From the cell containing the given text, extract its center point as [X, Y] coordinate. 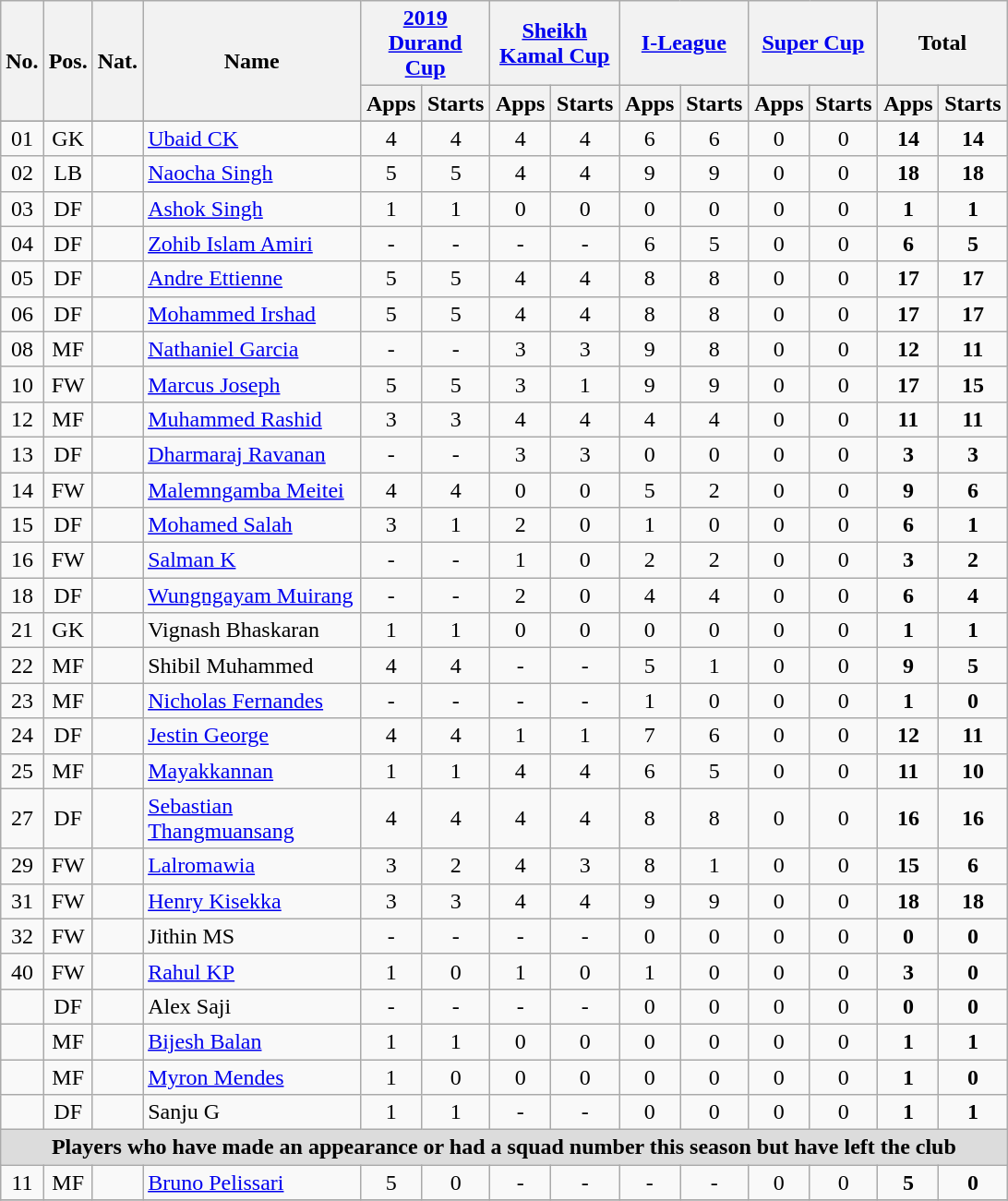
Sanju G [252, 1112]
Super Cup [813, 43]
01 [22, 138]
32 [22, 936]
I-League [684, 43]
21 [22, 631]
Malemngamba Meitei [252, 490]
22 [22, 666]
02 [22, 174]
Ubaid CK [252, 138]
Mohamed Salah [252, 525]
Wungngayam Muirang [252, 595]
31 [22, 901]
Sebastian Thangmuansang [252, 818]
Shibil Muhammed [252, 666]
04 [22, 244]
23 [22, 701]
Vignash Bhaskaran [252, 631]
7 [650, 736]
Naocha Singh [252, 174]
29 [22, 866]
Ashok Singh [252, 209]
25 [22, 771]
Andre Ettienne [252, 279]
Nat. [117, 61]
LB [68, 174]
Nathaniel Garcia [252, 349]
Name [252, 61]
Mayakkannan [252, 771]
Nicholas Fernandes [252, 701]
24 [22, 736]
Bruno Pelissari [252, 1183]
06 [22, 314]
Muhammed Rashid [252, 419]
27 [22, 818]
13 [22, 454]
40 [22, 971]
05 [22, 279]
Myron Mendes [252, 1077]
Lalromawia [252, 866]
Jithin MS [252, 936]
Salman K [252, 560]
Mohammed Irshad [252, 314]
Dharmaraj Ravanan [252, 454]
03 [22, 209]
Sheikh Kamal Cup [555, 43]
Players who have made an appearance or had a squad number this season but have left the club [504, 1147]
Zohib Islam Amiri [252, 244]
08 [22, 349]
Henry Kisekka [252, 901]
Pos. [68, 61]
Bijesh Balan [252, 1041]
Total [942, 43]
2019 Durand Cup [426, 43]
No. [22, 61]
Alex Saji [252, 1006]
Jestin George [252, 736]
Rahul KP [252, 971]
Marcus Joseph [252, 384]
